Pinpoint the cell where the given text exists, returning its (x, y) midpoint coordinate. 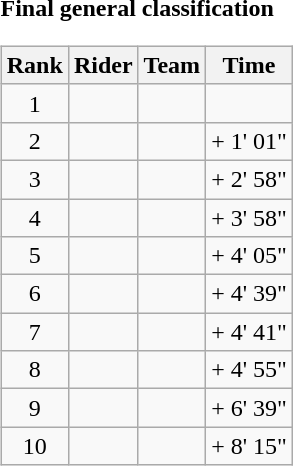
Rank (34, 65)
+ 1' 01" (250, 141)
6 (34, 294)
Team (172, 65)
Rider (103, 65)
+ 4' 55" (250, 370)
+ 2' 58" (250, 179)
+ 4' 39" (250, 294)
1 (34, 103)
3 (34, 179)
9 (34, 408)
8 (34, 370)
4 (34, 217)
+ 6' 39" (250, 408)
2 (34, 141)
5 (34, 256)
+ 4' 05" (250, 256)
7 (34, 332)
+ 4' 41" (250, 332)
10 (34, 446)
+ 3' 58" (250, 217)
Time (250, 65)
+ 8' 15" (250, 446)
